Determine the (x, y) coordinate at the center of the cell enclosing the given text.  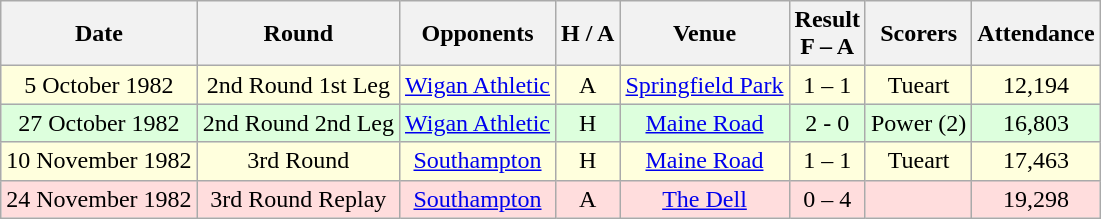
ResultF – A (827, 34)
3rd Round (298, 161)
17,463 (1036, 161)
Round (298, 34)
19,298 (1036, 199)
H / A (588, 34)
2nd Round 2nd Leg (298, 123)
3rd Round Replay (298, 199)
2nd Round 1st Leg (298, 85)
Attendance (1036, 34)
12,194 (1036, 85)
5 October 1982 (99, 85)
Venue (704, 34)
The Dell (704, 199)
Springfield Park (704, 85)
2 - 0 (827, 123)
Date (99, 34)
0 – 4 (827, 199)
24 November 1982 (99, 199)
10 November 1982 (99, 161)
Power (2) (918, 123)
Scorers (918, 34)
Opponents (477, 34)
16,803 (1036, 123)
27 October 1982 (99, 123)
